Scan for the cell matching the given text and deliver its [x, y] coordinate at center. 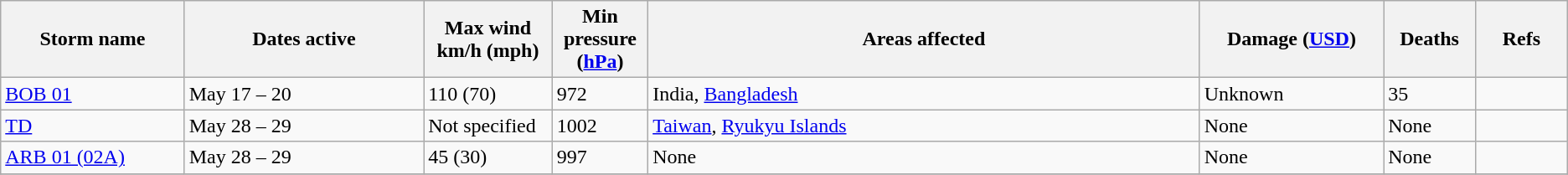
TD [92, 126]
Taiwan, Ryukyu Islands [925, 126]
May 17 – 20 [303, 94]
972 [600, 94]
ARB 01 (02A) [92, 157]
Dates active [303, 39]
Deaths [1430, 39]
Max wind km/h (mph) [488, 39]
Refs [1521, 39]
1002 [600, 126]
997 [600, 157]
Unknown [1292, 94]
India, Bangladesh [925, 94]
45 (30) [488, 157]
Damage (USD) [1292, 39]
35 [1430, 94]
Min pressure (hPa) [600, 39]
Storm name [92, 39]
110 (70) [488, 94]
Not specified [488, 126]
Areas affected [925, 39]
BOB 01 [92, 94]
